Capture the cell that displays the provided text and extract its [x, y] central coordinate. 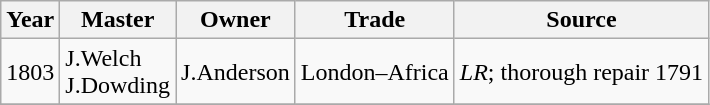
Owner [236, 20]
J.WelchJ.Dowding [118, 72]
Master [118, 20]
LR; thorough repair 1791 [581, 72]
Source [581, 20]
London–Africa [374, 72]
J.Anderson [236, 72]
1803 [30, 72]
Year [30, 20]
Trade [374, 20]
